Pinpoint the cell where the given text exists, returning its (x, y) midpoint coordinate. 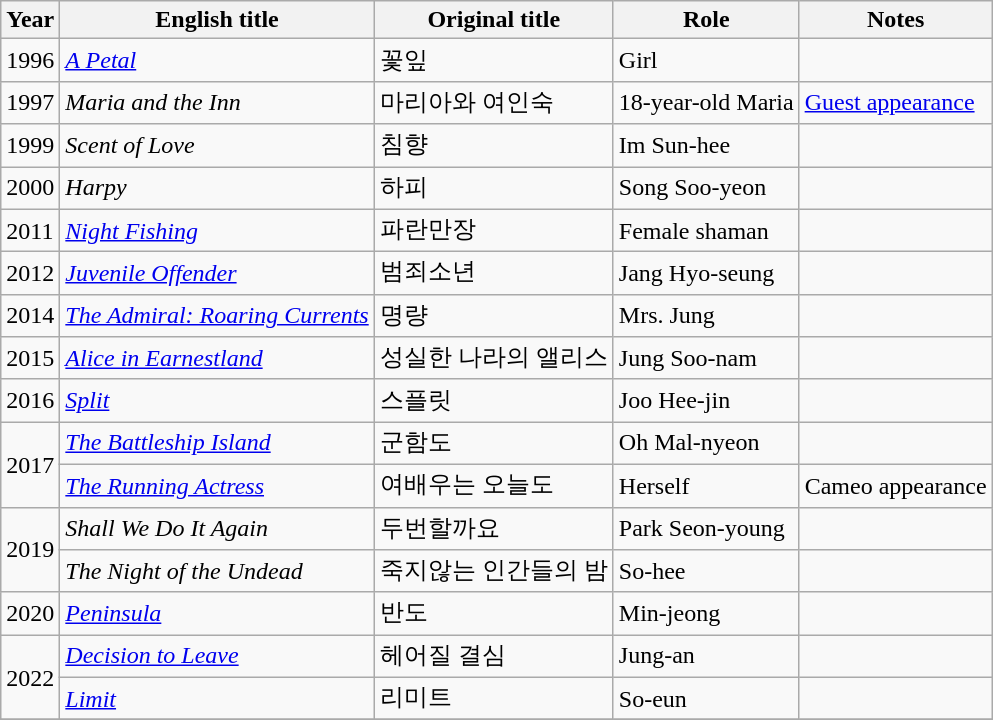
Scent of Love (217, 146)
Female shaman (706, 230)
파란만장 (494, 230)
2014 (30, 316)
Peninsula (217, 614)
꽃잎 (494, 60)
Decision to Leave (217, 656)
Mrs. Jung (706, 316)
Harpy (217, 188)
Guest appearance (896, 102)
1999 (30, 146)
Alice in Earnestland (217, 358)
So-hee (706, 572)
침향 (494, 146)
스플릿 (494, 400)
2016 (30, 400)
Jung Soo-nam (706, 358)
Limit (217, 698)
2012 (30, 274)
마리아와 여인숙 (494, 102)
명량 (494, 316)
1997 (30, 102)
여배우는 오늘도 (494, 486)
Park Seon-young (706, 528)
Song Soo-yeon (706, 188)
2022 (30, 678)
18-year-old Maria (706, 102)
Jang Hyo-seung (706, 274)
2020 (30, 614)
Girl (706, 60)
Min-jeong (706, 614)
Jung-an (706, 656)
2011 (30, 230)
성실한 나라의 앨리스 (494, 358)
죽지않는 인간들의 밤 (494, 572)
2000 (30, 188)
1996 (30, 60)
So-eun (706, 698)
Im Sun-hee (706, 146)
Original title (494, 20)
The Admiral: Roaring Currents (217, 316)
Oh Mal-nyeon (706, 444)
Role (706, 20)
The Night of the Undead (217, 572)
Cameo appearance (896, 486)
The Battleship Island (217, 444)
헤어질 결심 (494, 656)
2017 (30, 464)
두번할까요 (494, 528)
English title (217, 20)
Joo Hee-jin (706, 400)
Night Fishing (217, 230)
리미트 (494, 698)
Year (30, 20)
Notes (896, 20)
Shall We Do It Again (217, 528)
범죄소년 (494, 274)
The Running Actress (217, 486)
하피 (494, 188)
군함도 (494, 444)
반도 (494, 614)
Juvenile Offender (217, 274)
2019 (30, 550)
Split (217, 400)
Herself (706, 486)
2015 (30, 358)
Maria and the Inn (217, 102)
A Petal (217, 60)
